Provide the (X, Y) coordinate of the cell's center where the given text is located.  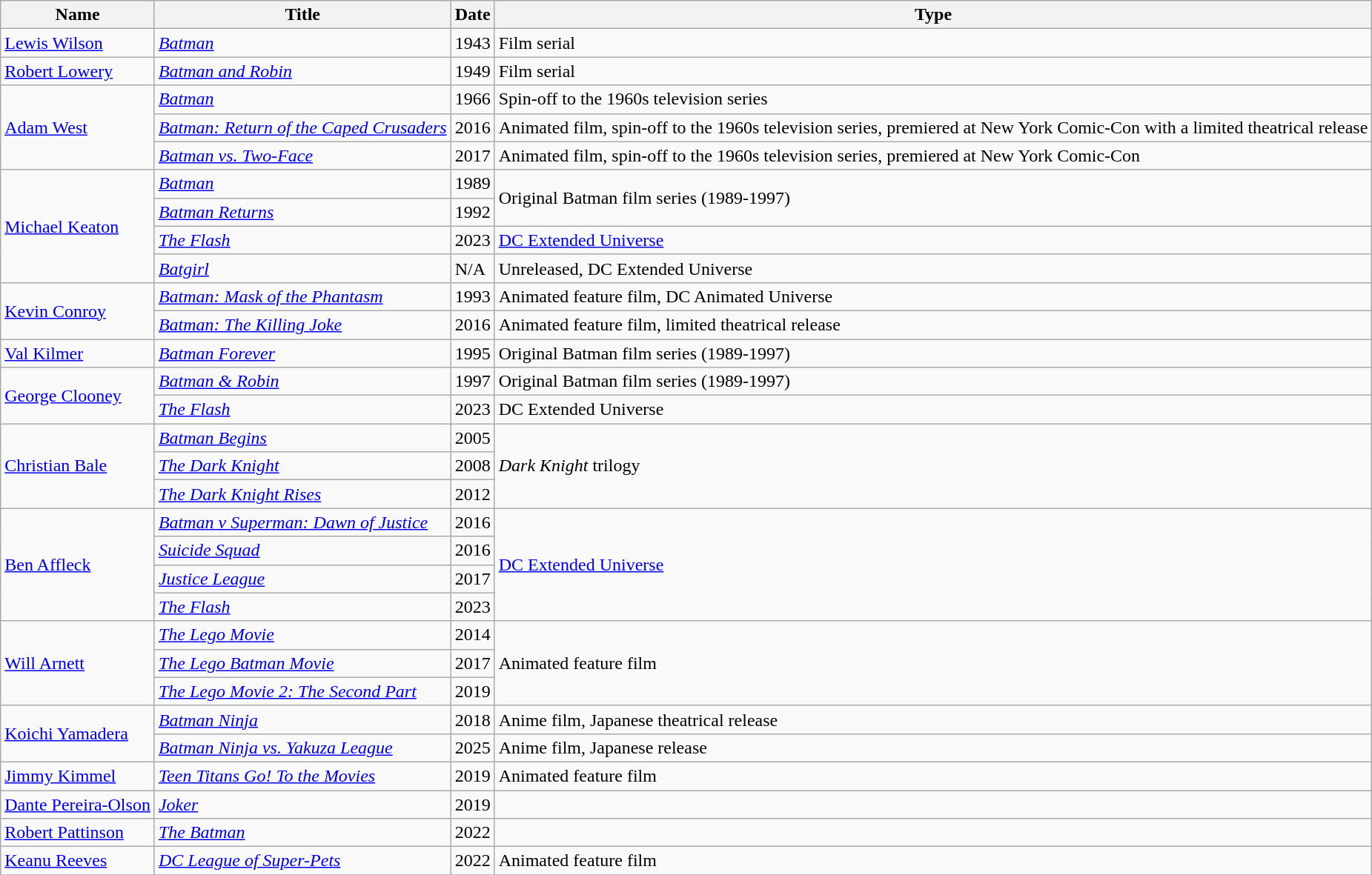
Unreleased, DC Extended Universe (933, 268)
The Lego Movie 2: The Second Part (302, 691)
2014 (473, 635)
Type (933, 15)
Batman and Robin (302, 71)
Joker (302, 804)
Name (78, 15)
Ben Affleck (78, 565)
Title (302, 15)
Kevin Conroy (78, 310)
Batman & Robin (302, 382)
Will Arnett (78, 663)
Christian Bale (78, 466)
The Lego Movie (302, 635)
Date (473, 15)
Anime film, Japanese release (933, 748)
Batman Ninja (302, 719)
Batman vs. Two-Face (302, 156)
DC League of Super-Pets (302, 861)
Animated film, spin-off to the 1960s television series, premiered at New York Comic-Con with a limited theatrical release (933, 127)
Suicide Squad (302, 550)
Jimmy Kimmel (78, 776)
1943 (473, 43)
Batman Ninja vs. Yakuza League (302, 748)
2008 (473, 466)
Batman v Superman: Dawn of Justice (302, 522)
Michael Keaton (78, 226)
Keanu Reeves (78, 861)
Anime film, Japanese theatrical release (933, 719)
2005 (473, 438)
The Lego Batman Movie (302, 663)
Batgirl (302, 268)
Animated feature film, DC Animated Universe (933, 296)
2018 (473, 719)
Dante Pereira-Olson (78, 804)
1997 (473, 382)
Batman: Mask of the Phantasm (302, 296)
The Batman (302, 833)
Robert Lowery (78, 71)
Animated feature film, limited theatrical release (933, 325)
Spin-off to the 1960s television series (933, 99)
1989 (473, 184)
2012 (473, 494)
Batman Forever (302, 353)
N/A (473, 268)
Animated film, spin-off to the 1960s television series, premiered at New York Comic-Con (933, 156)
Koichi Yamadera (78, 733)
Batman Begins (302, 438)
Justice League (302, 579)
Robert Pattinson (78, 833)
Dark Knight trilogy (933, 466)
Batman Returns (302, 212)
Adam West (78, 127)
Val Kilmer (78, 353)
1995 (473, 353)
The Dark Knight (302, 466)
Batman: Return of the Caped Crusaders (302, 127)
Lewis Wilson (78, 43)
Batman: The Killing Joke (302, 325)
George Clooney (78, 396)
2025 (473, 748)
The Dark Knight Rises (302, 494)
1992 (473, 212)
1966 (473, 99)
Teen Titans Go! To the Movies (302, 776)
1993 (473, 296)
1949 (473, 71)
